Return the (X, Y) coordinate for the center point of the cell that contains the specified text.  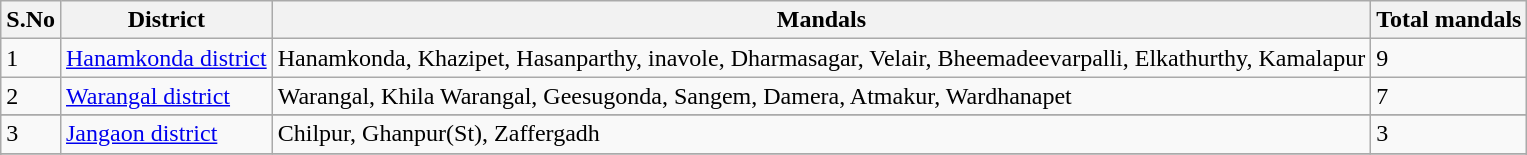
7 (1449, 96)
Jangaon district (166, 134)
9 (1449, 58)
2 (31, 96)
Total mandals (1449, 20)
Mandals (822, 20)
Hanamkonda district (166, 58)
Warangal district (166, 96)
Hanamkonda, Khazipet, Hasanparthy, inavole, Dharmasagar, Velair, Bheemadeevarpalli, Elkathurthy, Kamalapur (822, 58)
District (166, 20)
Warangal, Khila Warangal, Geesugonda, Sangem, Damera, Atmakur, Wardhanapet (822, 96)
1 (31, 58)
S.No (31, 20)
Chilpur, Ghanpur(St), Zaffergadh (822, 134)
